For the text-containing cell, return its midpoint in [x, y] coordinate format. 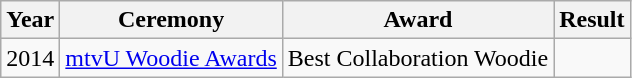
Ceremony [171, 20]
Best Collaboration Woodie [418, 58]
Result [592, 20]
mtvU Woodie Awards [171, 58]
Year [30, 20]
Award [418, 20]
2014 [30, 58]
